Identify which cell holds the provided text, then report its (x, y) central coordinate. 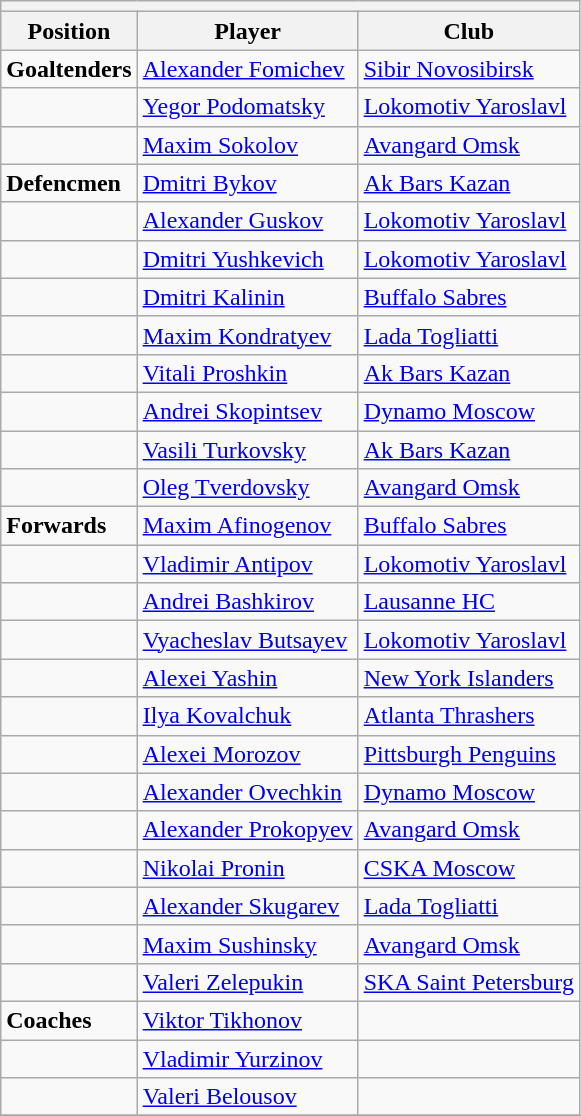
Nikolai Pronin (248, 868)
Player (248, 31)
Maxim Kondratyev (248, 335)
Andrei Skopintsev (248, 411)
SKA Saint Petersburg (468, 982)
New York Islanders (468, 678)
Maxim Sokolov (248, 145)
Forwards (69, 526)
Alexander Fomichev (248, 69)
Andrei Bashkirov (248, 602)
Defencmen (69, 183)
Alexander Skugarev (248, 906)
Vladimir Yurzinov (248, 1059)
Atlanta Thrashers (468, 716)
Alexander Prokopyev (248, 830)
Sibir Novosibirsk (468, 69)
Oleg Tverdovsky (248, 488)
Valeri Zelepukin (248, 982)
Alexei Morozov (248, 754)
Coaches (69, 1020)
Club (468, 31)
Alexander Guskov (248, 221)
Alexander Ovechkin (248, 792)
Vladimir Antipov (248, 564)
Yegor Podomatsky (248, 107)
CSKA Moscow (468, 868)
Position (69, 31)
Maxim Afinogenov (248, 526)
Pittsburgh Penguins (468, 754)
Viktor Tikhonov (248, 1020)
Vitali Proshkin (248, 373)
Dmitri Kalinin (248, 297)
Vyacheslav Butsayev (248, 640)
Valeri Belousov (248, 1097)
Ilya Kovalchuk (248, 716)
Goaltenders (69, 69)
Lausanne HC (468, 602)
Vasili Turkovsky (248, 449)
Dmitri Bykov (248, 183)
Maxim Sushinsky (248, 944)
Alexei Yashin (248, 678)
Dmitri Yushkevich (248, 259)
